Capture the cell that displays the provided text and extract its [X, Y] central coordinate. 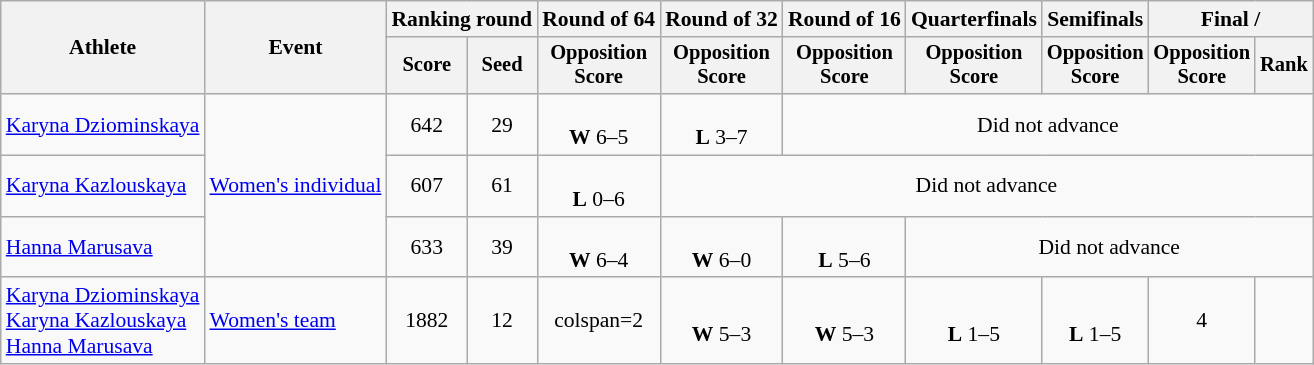
Athlete [103, 48]
Final / [1230, 19]
L 5–6 [844, 248]
Hanna Marusava [103, 248]
Semifinals [1096, 19]
642 [426, 124]
Rank [1284, 66]
4 [1202, 322]
Quarterfinals [974, 19]
12 [502, 322]
Women's individual [295, 186]
Karyna Dziominskaya [103, 124]
61 [502, 186]
L 3–7 [722, 124]
L 0–6 [598, 186]
633 [426, 248]
Round of 64 [598, 19]
Round of 16 [844, 19]
Karyna Kazlouskaya [103, 186]
colspan=2 [598, 322]
Score [426, 66]
Women's team [295, 322]
1882 [426, 322]
Round of 32 [722, 19]
Seed [502, 66]
Event [295, 48]
Ranking round [462, 19]
Karyna DziominskayaKaryna KazlouskayaHanna Marusava [103, 322]
29 [502, 124]
W 6–0 [722, 248]
W 6–4 [598, 248]
39 [502, 248]
W 6–5 [598, 124]
607 [426, 186]
